Provide the (X, Y) coordinate of the cell's center where the given text is located.  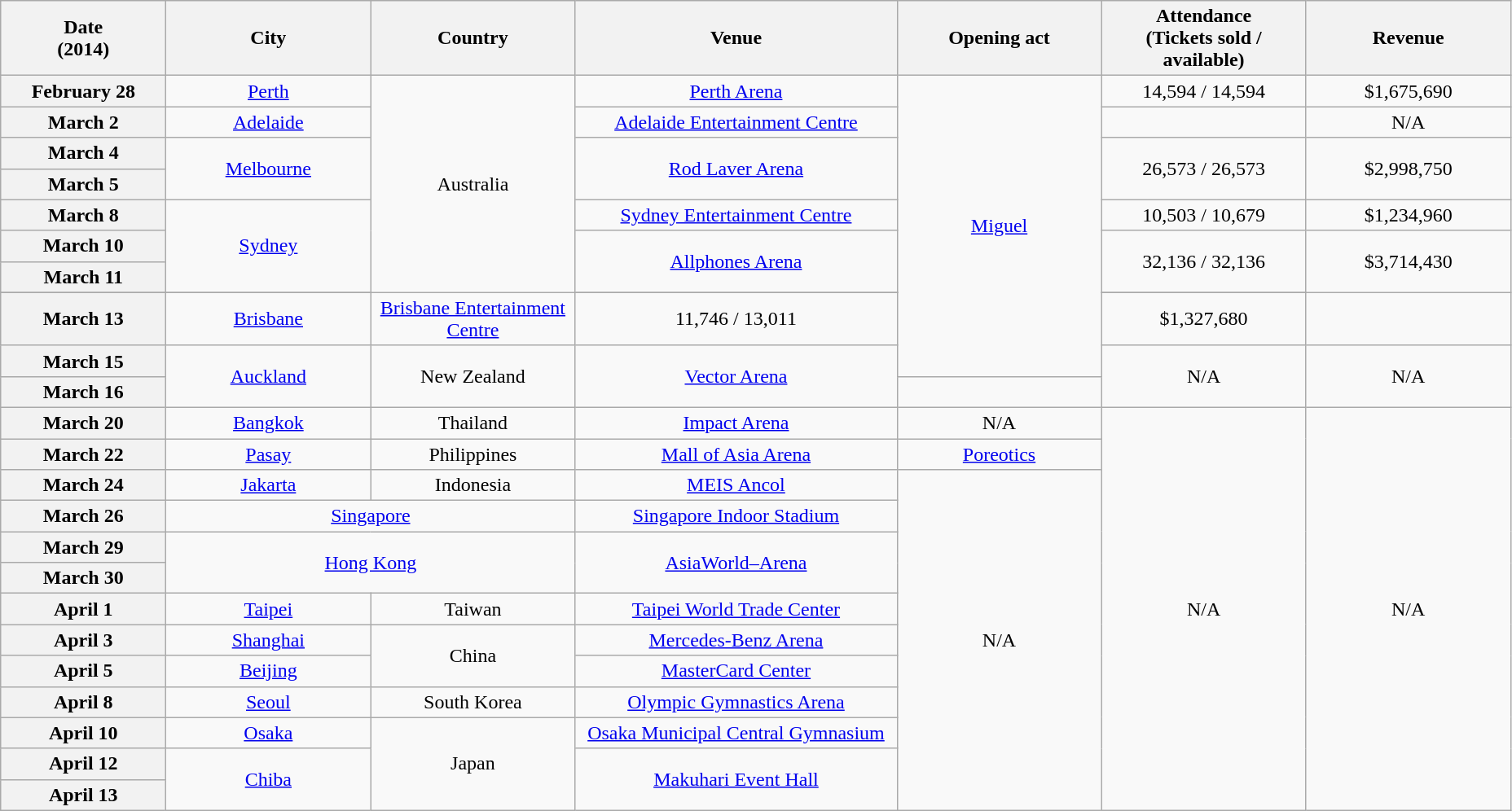
Perth (269, 91)
New Zealand (472, 376)
Revenue (1408, 38)
April 12 (83, 764)
March 22 (83, 454)
Sydney Entertainment Centre (736, 215)
March 24 (83, 485)
April 10 (83, 733)
Auckland (269, 376)
Osaka Municipal Central Gymnasium (736, 733)
April 1 (83, 609)
March 8 (83, 215)
Mall of Asia Arena (736, 454)
32,136 / 32,136 (1204, 261)
April 13 (83, 795)
Adelaide Entertainment Centre (736, 122)
11,746 / 13,011 (736, 319)
March 20 (83, 423)
March 5 (83, 184)
Seoul (269, 702)
April 8 (83, 702)
South Korea (472, 702)
March 11 (83, 277)
Taipei (269, 609)
City (269, 38)
Jakarta (269, 485)
Taipei World Trade Center (736, 609)
Philippines (472, 454)
March 2 (83, 122)
MEIS Ancol (736, 485)
Mercedes-Benz Arena (736, 640)
Attendance(Tickets sold / available) (1204, 38)
MasterCard Center (736, 671)
Allphones Arena (736, 261)
AsiaWorld–Arena (736, 563)
Brisbane (269, 319)
Date(2014) (83, 38)
April 5 (83, 671)
Poreotics (999, 454)
$1,675,690 (1408, 91)
Olympic Gymnastics Arena (736, 702)
March 16 (83, 392)
Melbourne (269, 169)
Vector Arena (736, 376)
Osaka (269, 733)
March 30 (83, 578)
$1,327,680 (1204, 319)
Hong Kong (371, 563)
March 15 (83, 361)
Perth Arena (736, 91)
Australia (472, 184)
Japan (472, 764)
Beijing (269, 671)
10,503 / 10,679 (1204, 215)
Adelaide (269, 122)
14,594 / 14,594 (1204, 91)
February 28 (83, 91)
March 13 (83, 319)
Miguel (999, 226)
Singapore Indoor Stadium (736, 516)
Sydney (269, 246)
China (472, 655)
March 26 (83, 516)
Country (472, 38)
Brisbane Entertainment Centre (472, 319)
Rod Laver Arena (736, 169)
Opening act (999, 38)
Pasay (269, 454)
Indonesia (472, 485)
$2,998,750 (1408, 169)
Thailand (472, 423)
Bangkok (269, 423)
March 10 (83, 246)
Taiwan (472, 609)
April 3 (83, 640)
Shanghai (269, 640)
$3,714,430 (1408, 261)
March 4 (83, 153)
Singapore (371, 516)
26,573 / 26,573 (1204, 169)
Makuhari Event Hall (736, 779)
March 29 (83, 547)
Impact Arena (736, 423)
Venue (736, 38)
Chiba (269, 779)
$1,234,960 (1408, 215)
